Detect which cell encompasses the target text, then output its (X, Y) center coordinate. 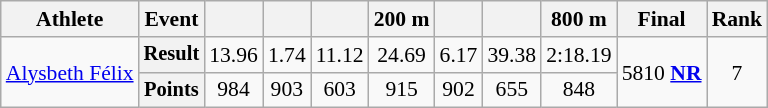
Points (172, 90)
655 (512, 90)
24.69 (402, 55)
603 (340, 90)
Alysbeth Félix (70, 72)
7 (738, 72)
Athlete (70, 19)
800 m (578, 19)
915 (402, 90)
Event (172, 19)
2:18.19 (578, 55)
Rank (738, 19)
1.74 (287, 55)
11.12 (340, 55)
903 (287, 90)
Final (662, 19)
13.96 (234, 55)
984 (234, 90)
902 (459, 90)
39.38 (512, 55)
848 (578, 90)
5810 NR (662, 72)
6.17 (459, 55)
Result (172, 55)
200 m (402, 19)
